Return the [x, y] coordinate for the center point of the cell that contains the specified text.  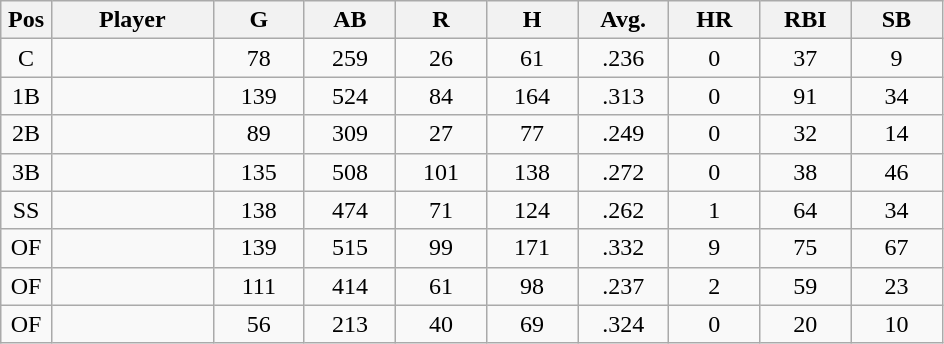
.262 [624, 210]
G [258, 20]
89 [258, 134]
69 [532, 324]
77 [532, 134]
HR [714, 20]
1B [26, 96]
H [532, 20]
R [440, 20]
.237 [624, 286]
91 [806, 96]
RBI [806, 20]
10 [896, 324]
508 [350, 172]
56 [258, 324]
.332 [624, 248]
.313 [624, 96]
Pos [26, 20]
27 [440, 134]
.272 [624, 172]
111 [258, 286]
124 [532, 210]
14 [896, 134]
40 [440, 324]
2B [26, 134]
101 [440, 172]
474 [350, 210]
C [26, 58]
SS [26, 210]
.324 [624, 324]
Player [132, 20]
64 [806, 210]
.236 [624, 58]
135 [258, 172]
414 [350, 286]
67 [896, 248]
515 [350, 248]
171 [532, 248]
524 [350, 96]
75 [806, 248]
3B [26, 172]
99 [440, 248]
26 [440, 58]
259 [350, 58]
38 [806, 172]
164 [532, 96]
71 [440, 210]
98 [532, 286]
.249 [624, 134]
SB [896, 20]
84 [440, 96]
32 [806, 134]
59 [806, 286]
37 [806, 58]
46 [896, 172]
2 [714, 286]
Avg. [624, 20]
213 [350, 324]
20 [806, 324]
AB [350, 20]
23 [896, 286]
1 [714, 210]
78 [258, 58]
309 [350, 134]
